Pinpoint the cell where the given text exists, returning its (X, Y) midpoint coordinate. 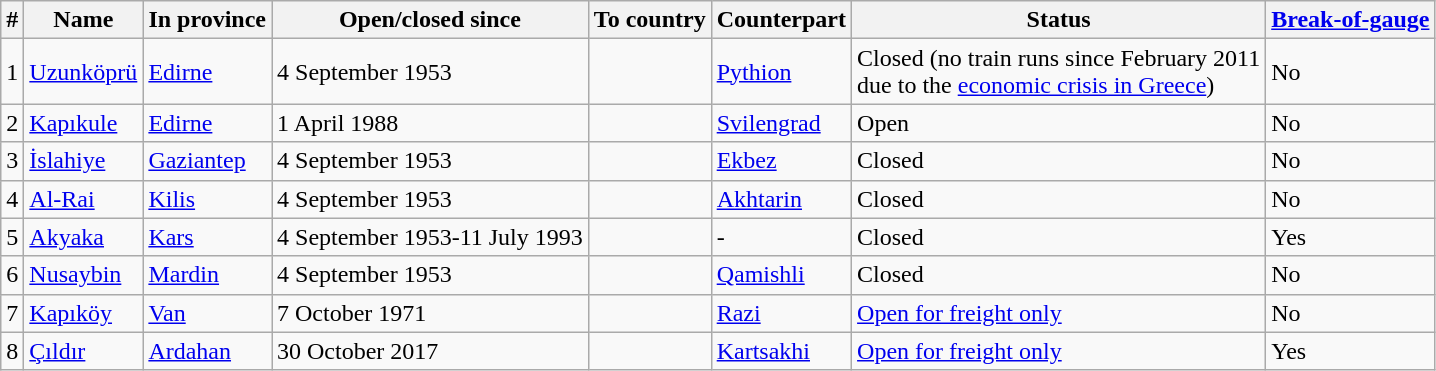
7 (12, 313)
Kapıkule (84, 123)
Gaziantep (208, 161)
Kapıköy (84, 313)
Svilengrad (781, 123)
Uzunköprü (84, 72)
Nusaybin (84, 275)
# (12, 20)
2 (12, 123)
1 April 1988 (430, 123)
- (781, 237)
8 (12, 351)
7 October 1971 (430, 313)
Kilis (208, 199)
Open (1059, 123)
3 (12, 161)
1 (12, 72)
Al-Rai (84, 199)
Break-of-gauge (1350, 20)
Kars (208, 237)
4 September 1953-11 July 1993 (430, 237)
Van (208, 313)
4 (12, 199)
Status (1059, 20)
30 October 2017 (430, 351)
To country (650, 20)
Mardin (208, 275)
6 (12, 275)
Akhtarin (781, 199)
Ekbez (781, 161)
Closed (no train runs since February 2011due to the economic crisis in Greece) (1059, 72)
Ardahan (208, 351)
Counterpart (781, 20)
Pythion (781, 72)
5 (12, 237)
Name (84, 20)
Qamishli (781, 275)
İslahiye (84, 161)
Akyaka (84, 237)
Çıldır (84, 351)
Kartsakhi (781, 351)
Open/closed since (430, 20)
Razi (781, 313)
In province (208, 20)
